Return the (x, y) coordinate for the center point of the cell that contains the specified text.  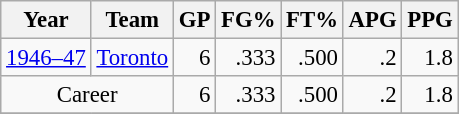
Year (46, 20)
PPG (430, 20)
FT% (312, 20)
Team (132, 20)
Toronto (132, 58)
GP (194, 20)
Career (88, 95)
APG (372, 20)
1946–47 (46, 58)
FG% (248, 20)
